Scan for the cell matching the given text and deliver its (x, y) coordinate at center. 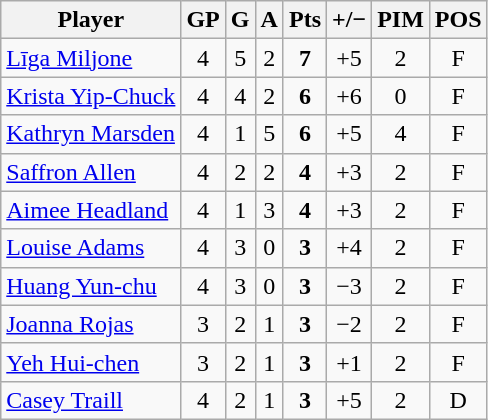
Saffron Allen (91, 172)
PIM (401, 20)
Aimee Headland (91, 210)
−2 (350, 324)
+6 (350, 96)
Yeh Hui-chen (91, 362)
Krista Yip-Chuck (91, 96)
+4 (350, 248)
Casey Traill (91, 400)
+/− (350, 20)
−3 (350, 286)
Player (91, 20)
D (458, 400)
Līga Miljone (91, 58)
G (240, 20)
Joanna Rojas (91, 324)
+1 (350, 362)
POS (458, 20)
GP (203, 20)
Kathryn Marsden (91, 134)
7 (304, 58)
A (269, 20)
Louise Adams (91, 248)
Pts (304, 20)
Huang Yun-chu (91, 286)
